Scan for the cell matching the given text and deliver its (X, Y) coordinate at center. 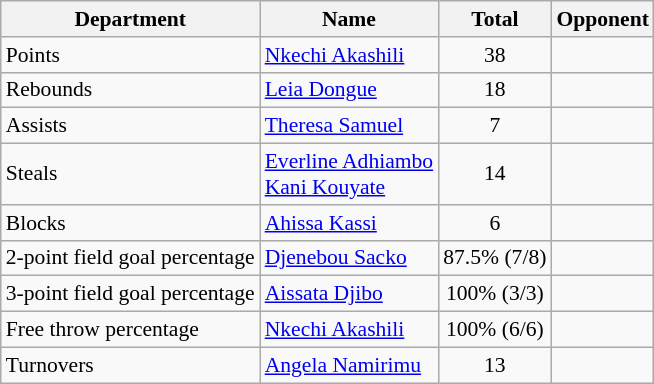
Department (130, 19)
Everline Adhiambo Kani Kouyate (350, 174)
6 (494, 223)
18 (494, 90)
100% (6/6) (494, 330)
Assists (130, 126)
Djenebou Sacko (350, 258)
7 (494, 126)
Opponent (602, 19)
100% (3/3) (494, 294)
87.5% (7/8) (494, 258)
Theresa Samuel (350, 126)
Angela Namirimu (350, 365)
Turnovers (130, 365)
Aissata Djibo (350, 294)
Rebounds (130, 90)
13 (494, 365)
Total (494, 19)
Ahissa Kassi (350, 223)
2-point field goal percentage (130, 258)
14 (494, 174)
3-point field goal percentage (130, 294)
Name (350, 19)
Steals (130, 174)
Leia Dongue (350, 90)
38 (494, 55)
Points (130, 55)
Blocks (130, 223)
Free throw percentage (130, 330)
